Identify which cell holds the provided text, then report its (x, y) central coordinate. 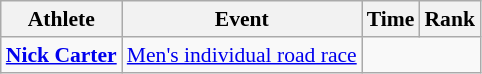
Athlete (62, 19)
Men's individual road race (242, 55)
Nick Carter (62, 55)
Rank (450, 19)
Time (391, 19)
Event (242, 19)
